Identify which cell holds the provided text, then report its (x, y) central coordinate. 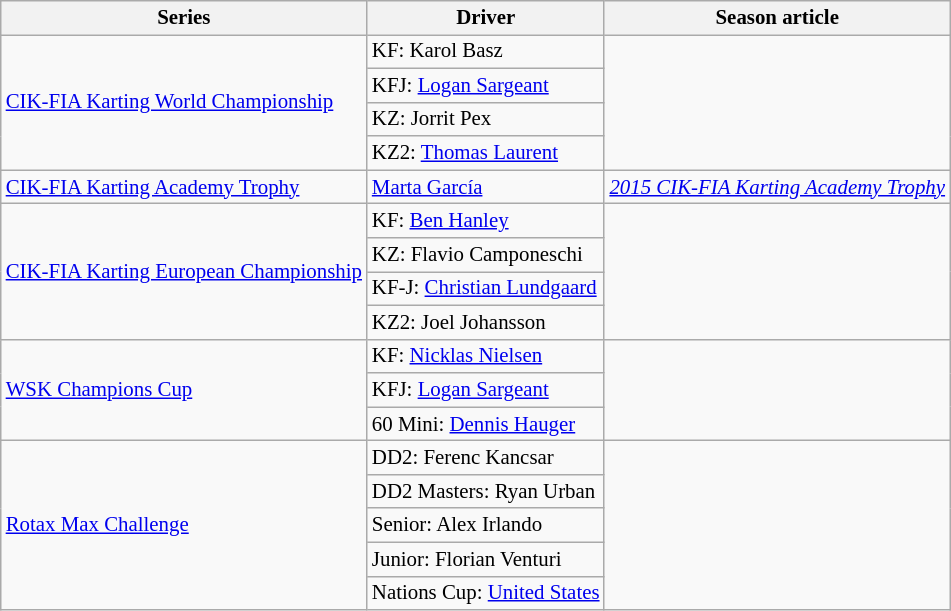
KF: Karol Basz (486, 51)
KF-J: Christian Lundgaard (486, 288)
2015 CIK-FIA Karting Academy Trophy (777, 187)
CIK-FIA Karting European Championship (184, 272)
KZ: Flavio Camponeschi (486, 255)
KF: Ben Hanley (486, 221)
Series (184, 18)
60 Mini: Dennis Hauger (486, 424)
KF: Nicklas Nielsen (486, 356)
KZ: Jorrit Pex (486, 119)
CIK-FIA Karting World Championship (184, 102)
Driver (486, 18)
DD2 Masters: Ryan Urban (486, 491)
DD2: Ferenc Kancsar (486, 458)
Nations Cup: United States (486, 593)
WSK Champions Cup (184, 390)
Rotax Max Challenge (184, 526)
Season article (777, 18)
KZ2: Thomas Laurent (486, 153)
Senior: Alex Irlando (486, 525)
Junior: Florian Venturi (486, 559)
KZ2: Joel Johansson (486, 322)
CIK-FIA Karting Academy Trophy (184, 187)
Marta García (486, 187)
